From the cell containing the given text, extract its center point as (X, Y) coordinate. 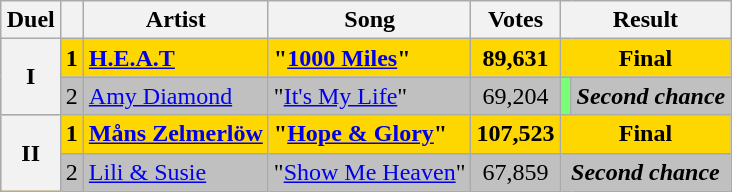
Votes (516, 20)
89,631 (516, 58)
107,523 (516, 134)
67,859 (516, 172)
Måns Zelmerlöw (176, 134)
"Hope & Glory" (370, 134)
Artist (176, 20)
69,204 (516, 96)
II (30, 153)
Song (370, 20)
I (30, 77)
"It's My Life" (370, 96)
H.E.A.T (176, 58)
Result (646, 20)
Duel (30, 20)
Amy Diamond (176, 96)
"1000 Miles" (370, 58)
"Show Me Heaven" (370, 172)
Lili & Susie (176, 172)
